Pinpoint the cell where the given text exists, returning its (X, Y) midpoint coordinate. 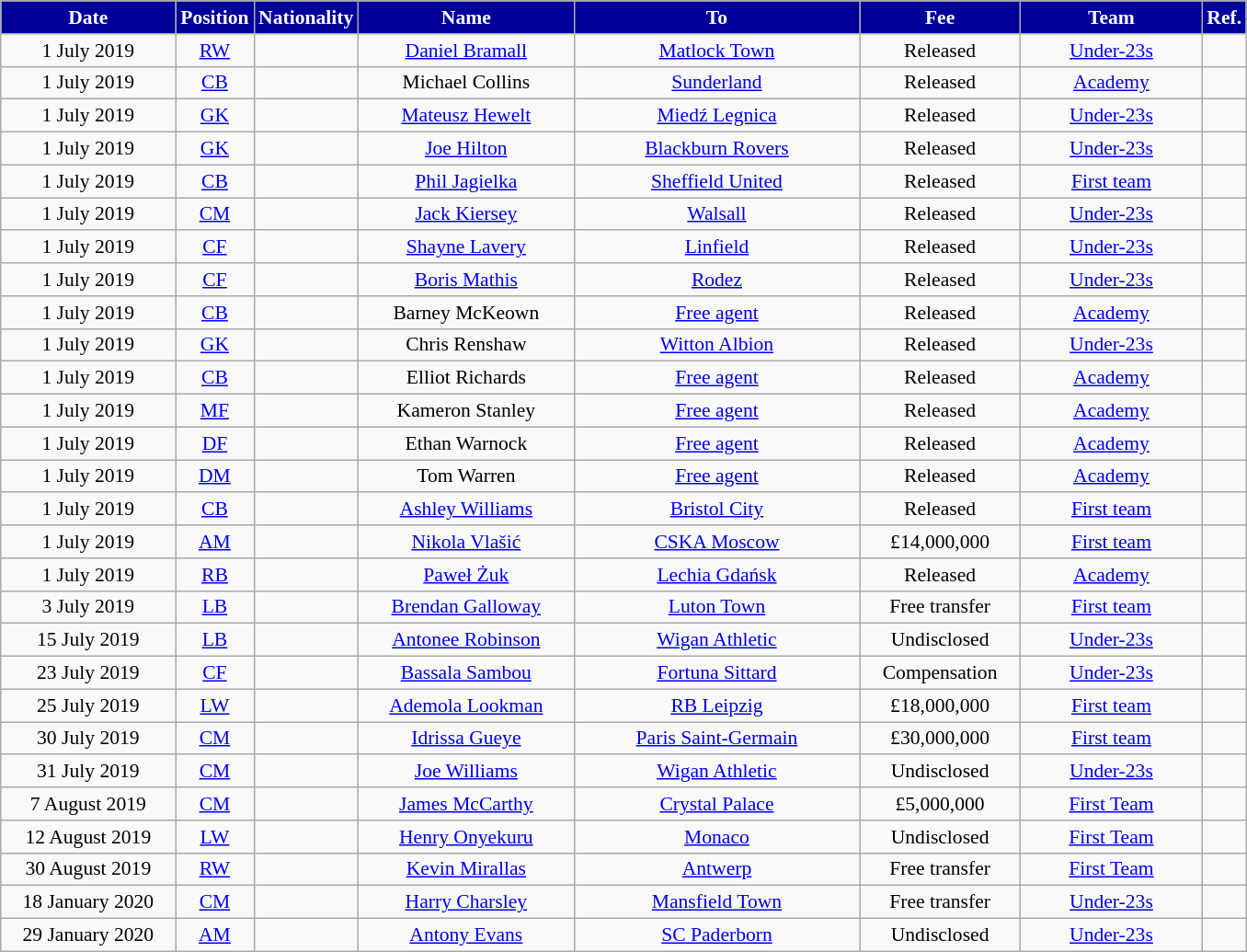
Fortuna Sittard (716, 673)
Matlock Town (716, 51)
Paris Saint-Germain (716, 739)
£5,000,000 (940, 804)
£30,000,000 (940, 739)
Lechia Gdańsk (716, 575)
18 January 2020 (88, 902)
Blackburn Rovers (716, 149)
15 July 2019 (88, 640)
RB (215, 575)
Position (215, 17)
Witton Albion (716, 345)
Rodez (716, 280)
Shayne Lavery (465, 247)
Harry Charsley (465, 902)
Name (465, 17)
Boris Mathis (465, 280)
25 July 2019 (88, 705)
Jack Kiersey (465, 214)
Antwerp (716, 869)
Ademola Lookman (465, 705)
Joe Williams (465, 772)
DF (215, 443)
Ref. (1224, 17)
Nikola Vlašić (465, 542)
Fee (940, 17)
31 July 2019 (88, 772)
Idrissa Gueye (465, 739)
Kameron Stanley (465, 411)
Mansfield Town (716, 902)
7 August 2019 (88, 804)
RB Leipzig (716, 705)
Tom Warren (465, 476)
Paweł Żuk (465, 575)
James McCarthy (465, 804)
Sunderland (716, 83)
Chris Renshaw (465, 345)
Team (1112, 17)
Michael Collins (465, 83)
Monaco (716, 837)
12 August 2019 (88, 837)
SC Paderborn (716, 935)
MF (215, 411)
Elliot Richards (465, 378)
30 July 2019 (88, 739)
Kevin Mirallas (465, 869)
To (716, 17)
Date (88, 17)
Phil Jagielka (465, 181)
Mateusz Hewelt (465, 116)
3 July 2019 (88, 607)
Joe Hilton (465, 149)
Walsall (716, 214)
Linfield (716, 247)
Bristol City (716, 510)
DM (215, 476)
£14,000,000 (940, 542)
Antony Evans (465, 935)
CSKA Moscow (716, 542)
Luton Town (716, 607)
Crystal Palace (716, 804)
Sheffield United (716, 181)
Barney McKeown (465, 313)
Compensation (940, 673)
£18,000,000 (940, 705)
23 July 2019 (88, 673)
Bassala Sambou (465, 673)
Antonee Robinson (465, 640)
Ashley Williams (465, 510)
Henry Onyekuru (465, 837)
29 January 2020 (88, 935)
Brendan Galloway (465, 607)
30 August 2019 (88, 869)
Nationality (305, 17)
Miedź Legnica (716, 116)
Daniel Bramall (465, 51)
Ethan Warnock (465, 443)
